Identify which cell holds the provided text, then report its (x, y) central coordinate. 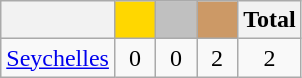
Seychelles (58, 58)
Total (270, 20)
